From the cell containing the given text, extract its center point as [X, Y] coordinate. 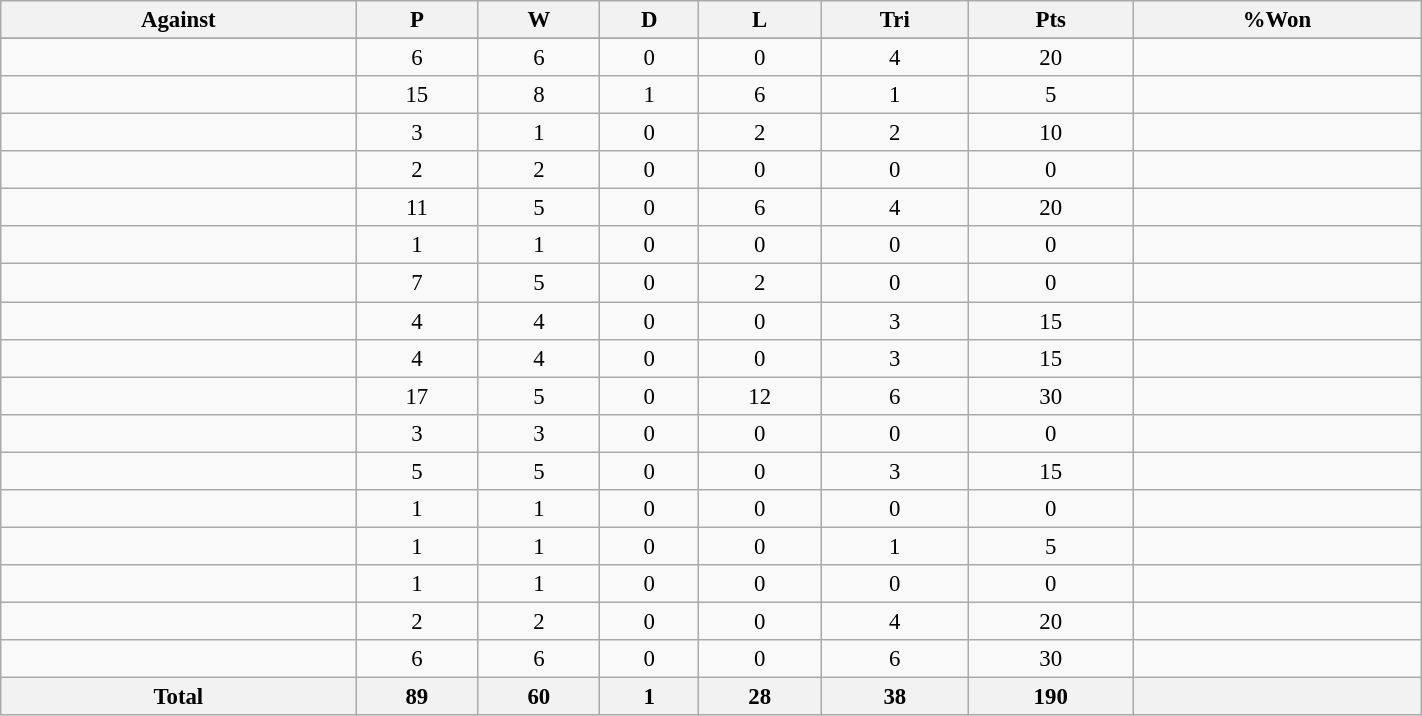
L [760, 20]
17 [417, 396]
190 [1051, 697]
7 [417, 283]
60 [539, 697]
89 [417, 697]
%Won [1278, 20]
W [539, 20]
Total [178, 697]
12 [760, 396]
D [650, 20]
28 [760, 697]
10 [1051, 133]
Pts [1051, 20]
Tri [895, 20]
11 [417, 208]
P [417, 20]
Against [178, 20]
8 [539, 95]
38 [895, 697]
